For the text-containing cell, return its midpoint in (X, Y) coordinate format. 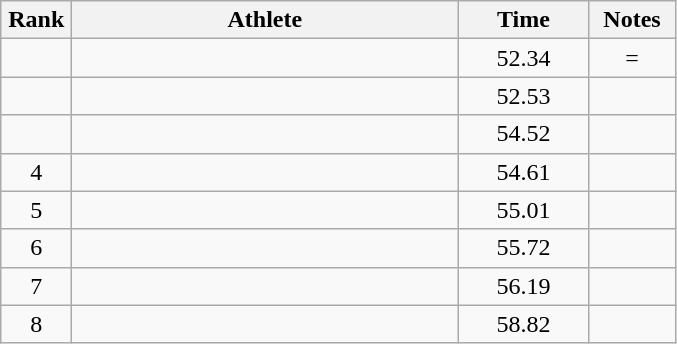
6 (36, 248)
52.34 (524, 58)
58.82 (524, 324)
= (632, 58)
55.01 (524, 210)
56.19 (524, 286)
Athlete (265, 20)
7 (36, 286)
Time (524, 20)
52.53 (524, 96)
4 (36, 172)
54.52 (524, 134)
55.72 (524, 248)
5 (36, 210)
54.61 (524, 172)
Rank (36, 20)
8 (36, 324)
Notes (632, 20)
